Output the (x, y) coordinate of the center of the cell containing the given text.  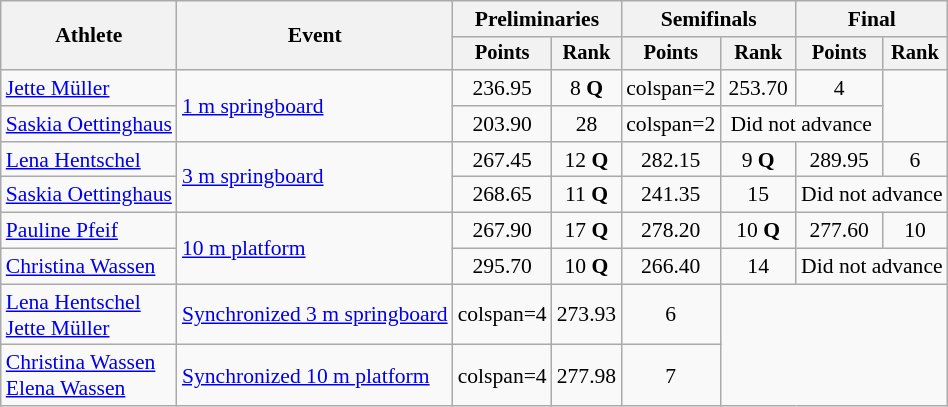
267.45 (502, 160)
1 m springboard (315, 106)
Event (315, 36)
7 (670, 376)
277.98 (586, 376)
9 Q (758, 160)
268.65 (502, 195)
Athlete (89, 36)
4 (839, 88)
282.15 (670, 160)
236.95 (502, 88)
241.35 (670, 195)
Jette Müller (89, 88)
203.90 (502, 124)
Synchronized 10 m platform (315, 376)
17 Q (586, 231)
277.60 (839, 231)
10 m platform (315, 248)
289.95 (839, 160)
28 (586, 124)
8 Q (586, 88)
Final (872, 19)
Preliminaries (538, 19)
253.70 (758, 88)
15 (758, 195)
12 Q (586, 160)
Pauline Pfeif (89, 231)
Synchronized 3 m springboard (315, 314)
Christina WassenElena Wassen (89, 376)
Christina Wassen (89, 267)
Semifinals (708, 19)
Lena Hentschel (89, 160)
11 Q (586, 195)
Lena HentschelJette Müller (89, 314)
267.90 (502, 231)
3 m springboard (315, 178)
10 (914, 231)
278.20 (670, 231)
266.40 (670, 267)
273.93 (586, 314)
295.70 (502, 267)
14 (758, 267)
